Determine the [X, Y] coordinate at the center of the cell enclosing the given text.  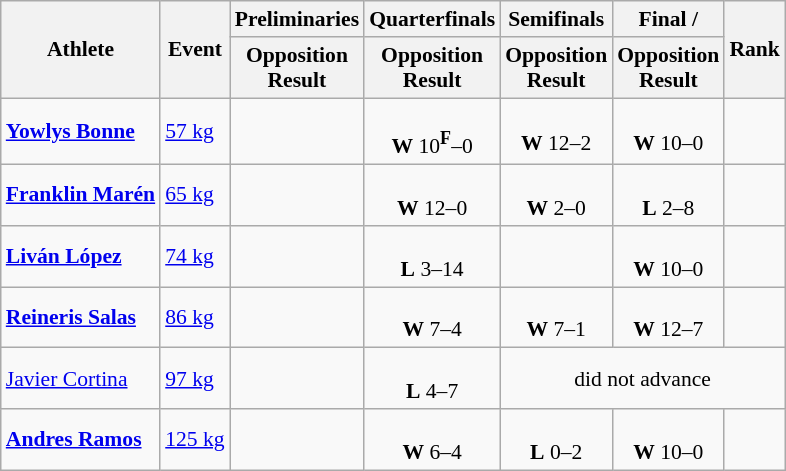
125 kg [194, 440]
97 kg [194, 378]
Andres Ramos [80, 440]
W 12–2 [556, 132]
86 kg [194, 318]
W 6–4 [432, 440]
W 10F–0 [432, 132]
65 kg [194, 196]
Event [194, 50]
Preliminaries [297, 19]
57 kg [194, 132]
W 12–0 [432, 196]
L 4–7 [432, 378]
Final / [668, 19]
L 2–8 [668, 196]
did not advance [642, 378]
Semifinals [556, 19]
L 0–2 [556, 440]
W 7–1 [556, 318]
74 kg [194, 256]
L 3–14 [432, 256]
W 2–0 [556, 196]
Quarterfinals [432, 19]
Athlete [80, 50]
Reineris Salas [80, 318]
W 12–7 [668, 318]
Liván López [80, 256]
Yowlys Bonne [80, 132]
Rank [754, 50]
Javier Cortina [80, 378]
W 7–4 [432, 318]
Franklin Marén [80, 196]
